Detect which cell encompasses the target text, then output its [X, Y] center coordinate. 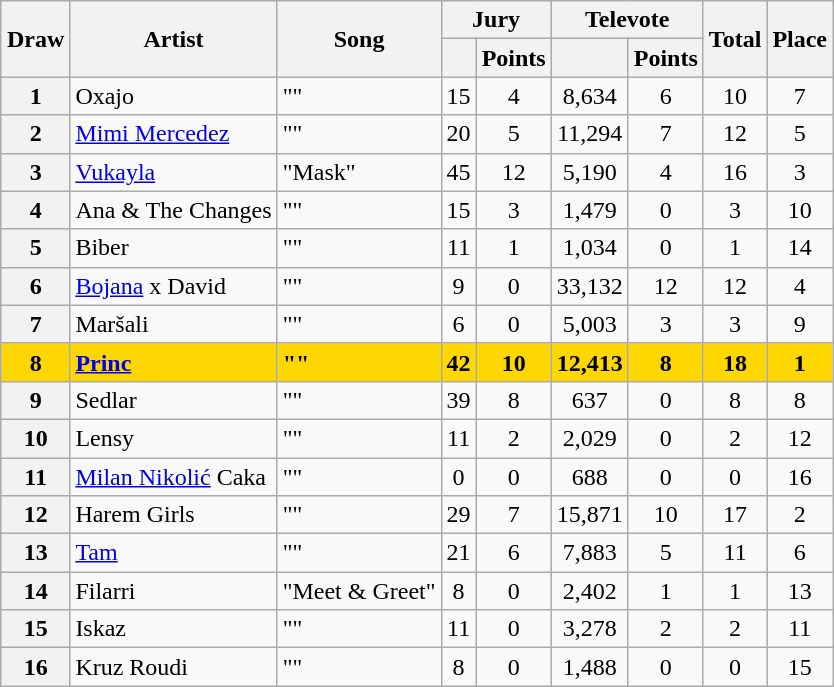
Vukayla [174, 172]
39 [458, 400]
Milan Nikolić Caka [174, 477]
2,029 [590, 438]
Jury [496, 20]
1,479 [590, 210]
Oxajo [174, 96]
20 [458, 134]
5,003 [590, 324]
Artist [174, 39]
15,871 [590, 515]
Mimi Mercedez [174, 134]
Draw [35, 39]
688 [590, 477]
Televote [627, 20]
12,413 [590, 362]
42 [458, 362]
Filarri [174, 591]
8,634 [590, 96]
Ana & The Changes [174, 210]
17 [735, 515]
Bojana x David [174, 286]
1,034 [590, 248]
29 [458, 515]
Maršali [174, 324]
Total [735, 39]
Iskaz [174, 629]
45 [458, 172]
11,294 [590, 134]
Place [800, 39]
3,278 [590, 629]
Tam [174, 553]
7,883 [590, 553]
Harem Girls [174, 515]
Princ [174, 362]
Kruz Roudi [174, 667]
18 [735, 362]
2,402 [590, 591]
5,190 [590, 172]
637 [590, 400]
33,132 [590, 286]
Sedlar [174, 400]
21 [458, 553]
1,488 [590, 667]
Biber [174, 248]
"Mask" [359, 172]
"Meet & Greet" [359, 591]
Lensy [174, 438]
Song [359, 39]
